For the text-containing cell, return its midpoint in [X, Y] coordinate format. 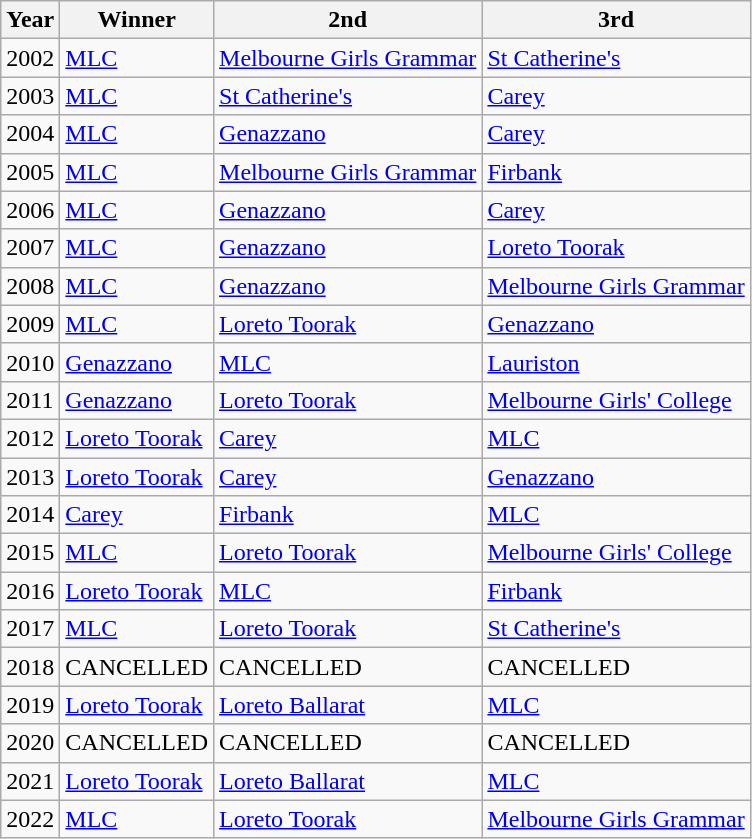
2013 [30, 477]
Lauriston [616, 362]
2010 [30, 362]
2016 [30, 591]
2022 [30, 819]
2002 [30, 58]
2018 [30, 667]
2021 [30, 781]
2012 [30, 438]
Winner [137, 20]
2014 [30, 515]
2nd [348, 20]
2003 [30, 96]
2011 [30, 400]
2006 [30, 210]
2004 [30, 134]
2008 [30, 286]
2009 [30, 324]
2005 [30, 172]
2020 [30, 743]
2019 [30, 705]
Year [30, 20]
2007 [30, 248]
3rd [616, 20]
2015 [30, 553]
2017 [30, 629]
